Detect which cell encompasses the target text, then output its [x, y] center coordinate. 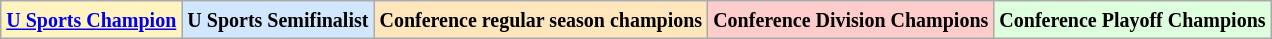
Conference Division Champions [851, 20]
U Sports Champion [92, 20]
Conference regular season champions [541, 20]
Conference Playoff Champions [1132, 20]
U Sports Semifinalist [278, 20]
